Locate the cell with the specified text and output its (x, y) center coordinate. 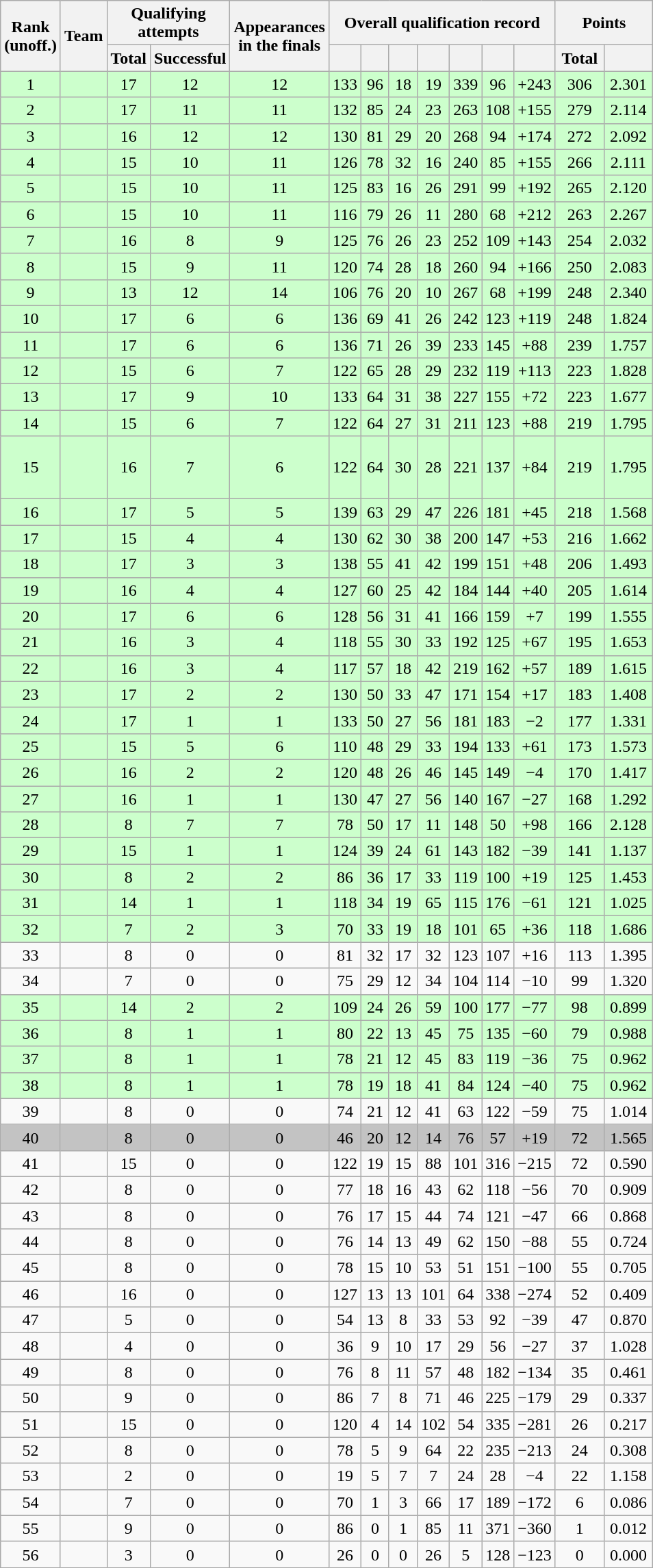
225 (498, 1398)
1.493 (628, 564)
211 (465, 423)
1.568 (628, 512)
+7 (535, 616)
147 (498, 538)
−123 (535, 1554)
−134 (535, 1372)
0.337 (628, 1398)
+67 (535, 642)
132 (345, 110)
98 (579, 1007)
280 (465, 214)
2.032 (628, 240)
+16 (535, 955)
0.217 (628, 1424)
+143 (535, 240)
2.083 (628, 266)
272 (579, 136)
1.677 (628, 397)
+61 (535, 746)
240 (465, 162)
221 (465, 468)
+98 (535, 825)
0.988 (628, 1033)
80 (345, 1033)
1.331 (628, 720)
69 (375, 318)
194 (465, 746)
+192 (535, 188)
−215 (535, 1163)
77 (345, 1189)
233 (465, 344)
126 (345, 162)
−40 (535, 1085)
113 (579, 955)
−59 (535, 1111)
159 (498, 616)
0.000 (628, 1554)
242 (465, 318)
335 (498, 1424)
59 (434, 1007)
200 (465, 538)
1.573 (628, 746)
1.417 (628, 772)
141 (579, 851)
254 (579, 240)
−88 (535, 1242)
106 (345, 292)
168 (579, 799)
−2 (535, 720)
−61 (535, 903)
−281 (535, 1424)
260 (465, 266)
0.461 (628, 1372)
1.408 (628, 694)
1.028 (628, 1346)
Rank(unoff.) (31, 36)
279 (579, 110)
+36 (535, 929)
40 (31, 1137)
102 (434, 1424)
206 (579, 564)
266 (579, 162)
1.014 (628, 1111)
218 (579, 512)
+212 (535, 214)
+119 (535, 318)
205 (579, 590)
138 (345, 564)
1.662 (628, 538)
−172 (535, 1502)
1.757 (628, 344)
1.614 (628, 590)
1.158 (628, 1476)
267 (465, 292)
−36 (535, 1059)
184 (465, 590)
60 (375, 590)
195 (579, 642)
1.686 (628, 929)
144 (498, 590)
371 (498, 1528)
61 (434, 851)
2.340 (628, 292)
2.092 (628, 136)
110 (345, 746)
116 (345, 214)
+174 (535, 136)
1.137 (628, 851)
+72 (535, 397)
+113 (535, 371)
−77 (535, 1007)
265 (579, 188)
148 (465, 825)
−100 (535, 1268)
2.301 (628, 84)
0.868 (628, 1215)
0.409 (628, 1294)
+199 (535, 292)
−60 (535, 1033)
250 (579, 266)
+84 (535, 468)
84 (465, 1085)
117 (345, 668)
92 (498, 1320)
88 (434, 1163)
107 (498, 955)
+166 (535, 266)
2.111 (628, 162)
−213 (535, 1450)
+48 (535, 564)
108 (498, 110)
173 (579, 746)
Points (604, 23)
+57 (535, 668)
137 (498, 468)
149 (498, 772)
170 (579, 772)
+243 (535, 84)
316 (498, 1163)
150 (498, 1242)
114 (498, 981)
154 (498, 694)
1.395 (628, 955)
−274 (535, 1294)
171 (465, 694)
Overall qualification record (442, 23)
1.565 (628, 1137)
306 (579, 84)
139 (345, 512)
291 (465, 188)
−360 (535, 1528)
Successful (190, 58)
140 (465, 799)
0.724 (628, 1242)
176 (498, 903)
−47 (535, 1215)
135 (498, 1033)
1.828 (628, 371)
235 (498, 1450)
216 (579, 538)
115 (465, 903)
Team (84, 36)
Appearancesin the finals (279, 36)
−56 (535, 1189)
1.555 (628, 616)
0.308 (628, 1450)
1.615 (628, 668)
2.120 (628, 188)
0.086 (628, 1502)
339 (465, 84)
0.870 (628, 1320)
252 (465, 240)
1.824 (628, 318)
143 (465, 851)
2.114 (628, 110)
239 (579, 344)
155 (498, 397)
−179 (535, 1398)
192 (465, 642)
0.012 (628, 1528)
1.453 (628, 877)
338 (498, 1294)
0.909 (628, 1189)
Qualifying attempts (168, 23)
167 (498, 799)
232 (465, 371)
0.705 (628, 1268)
2.128 (628, 825)
2.267 (628, 214)
226 (465, 512)
1.653 (628, 642)
1.292 (628, 799)
+45 (535, 512)
0.899 (628, 1007)
104 (465, 981)
+40 (535, 590)
268 (465, 136)
227 (465, 397)
162 (498, 668)
0.590 (628, 1163)
1.320 (628, 981)
+17 (535, 694)
1.025 (628, 903)
−10 (535, 981)
+53 (535, 538)
